Extract the (X, Y) coordinate from the center of the cell holding the provided text.  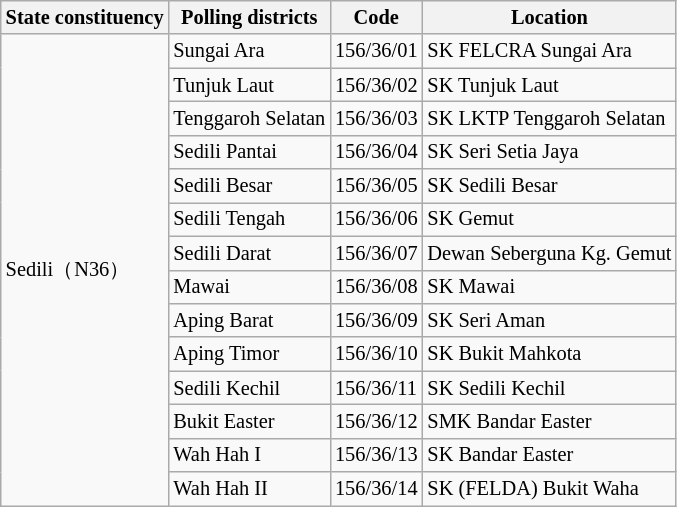
156/36/09 (376, 320)
Wah Hah II (249, 489)
SMK Bandar Easter (549, 421)
SK Bukit Mahkota (549, 354)
156/36/07 (376, 253)
SK Sedili Kechil (549, 388)
SK LKTP Tenggaroh Selatan (549, 118)
Tunjuk Laut (249, 85)
156/36/11 (376, 388)
SK Sedili Besar (549, 186)
Sedili Pantai (249, 152)
Dewan Seberguna Kg. Gemut (549, 253)
SK Bandar Easter (549, 455)
Sedili（N36） (85, 270)
156/36/06 (376, 219)
Location (549, 17)
Bukit Easter (249, 421)
SK FELCRA Sungai Ara (549, 51)
156/36/05 (376, 186)
Tenggaroh Selatan (249, 118)
SK Mawai (549, 287)
SK Seri Setia Jaya (549, 152)
156/36/10 (376, 354)
156/36/12 (376, 421)
Code (376, 17)
156/36/04 (376, 152)
SK Seri Aman (549, 320)
Sedili Kechil (249, 388)
Polling districts (249, 17)
Sedili Besar (249, 186)
State constituency (85, 17)
Sungai Ara (249, 51)
156/36/14 (376, 489)
Sedili Tengah (249, 219)
156/36/02 (376, 85)
SK Tunjuk Laut (549, 85)
156/36/13 (376, 455)
SK (FELDA) Bukit Waha (549, 489)
Aping Barat (249, 320)
Wah Hah I (249, 455)
156/36/01 (376, 51)
Sedili Darat (249, 253)
156/36/03 (376, 118)
156/36/08 (376, 287)
SK Gemut (549, 219)
Mawai (249, 287)
Aping Timor (249, 354)
